From the cell containing the given text, extract its center point as (X, Y) coordinate. 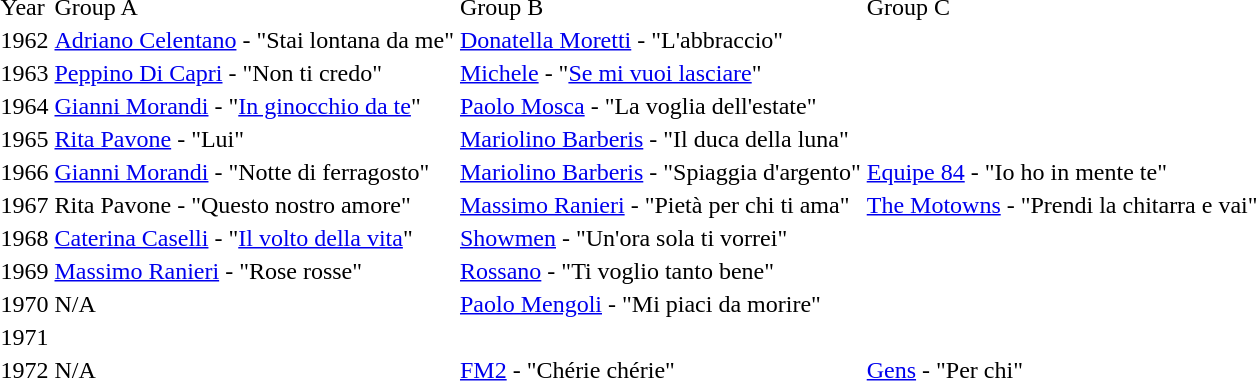
Paolo Mengoli - "Mi piaci da morire" (660, 304)
Mariolino Barberis - "Il duca della luna" (660, 139)
Massimo Ranieri - "Rose rosse" (254, 271)
Peppino Di Capri - "Non ti credo" (254, 73)
Adriano Celentano - "Stai lontana da me" (254, 40)
Caterina Caselli - "Il volto della vita" (254, 238)
Gianni Morandi - "Notte di ferragosto" (254, 172)
Michele - "Se mi vuoi lasciare" (660, 73)
N/A (254, 304)
Showmen - "Un'ora sola ti vorrei" (660, 238)
Rita Pavone - "Questo nostro amore" (254, 205)
Donatella Moretti - "L'abbraccio" (660, 40)
Gianni Morandi - "In ginocchio da te" (254, 106)
Paolo Mosca - "La voglia dell'estate" (660, 106)
Rita Pavone - "Lui" (254, 139)
Massimo Ranieri - "Pietà per chi ti ama" (660, 205)
Mariolino Barberis - "Spiaggia d'argento" (660, 172)
Rossano - "Ti voglio tanto bene" (660, 271)
